Capture the cell that displays the provided text and extract its [x, y] central coordinate. 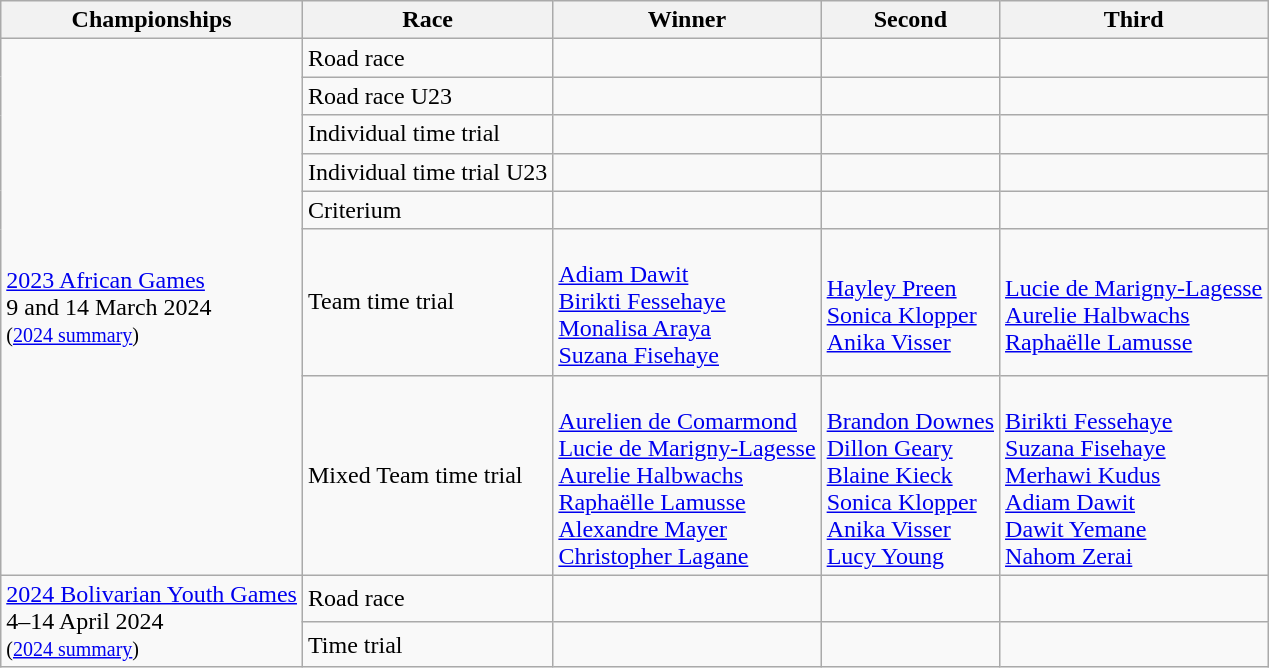
Hayley PreenSonica KlopperAnika Visser [910, 302]
Birikti FessehayeSuzana FisehayeMerhawi KudusAdiam DawitDawit YemaneNahom Zerai [1134, 475]
Aurelien de ComarmondLucie de Marigny-LagesseAurelie HalbwachsRaphaëlle LamusseAlexandre MayerChristopher Lagane [687, 475]
2024 Bolivarian Youth Games 4–14 April 2024(2024 summary) [152, 621]
Adiam DawitBirikti FessehayeMonalisa ArayaSuzana Fisehaye [687, 302]
Road race U23 [427, 96]
Championships [152, 20]
Third [1134, 20]
Criterium [427, 210]
Time trial [427, 644]
Winner [687, 20]
Team time trial [427, 302]
Mixed Team time trial [427, 475]
Lucie de Marigny-LagesseAurelie HalbwachsRaphaëlle Lamusse [1134, 302]
Individual time trial U23 [427, 172]
Individual time trial [427, 134]
Brandon DownesDillon GearyBlaine KieckSonica KlopperAnika VisserLucy Young [910, 475]
2023 African Games 9 and 14 March 2024(2024 summary) [152, 307]
Race [427, 20]
Second [910, 20]
